Return (x, y) of the center of cell containing provided text 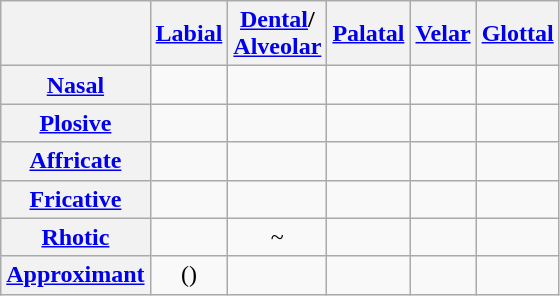
Palatal (368, 34)
Dental/Alveolar (278, 34)
Approximant (76, 275)
Plosive (76, 123)
() (189, 275)
Affricate (76, 161)
Velar (443, 34)
Labial (189, 34)
Fricative (76, 199)
Rhotic (76, 237)
Nasal (76, 85)
Glottal (518, 34)
~ (278, 237)
